Pinpoint the cell where the given text exists, returning its (X, Y) midpoint coordinate. 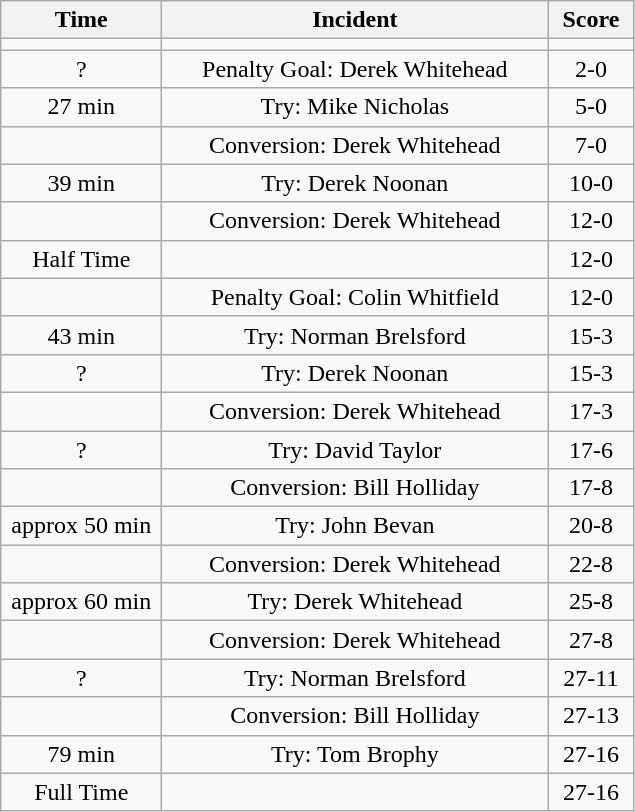
7-0 (591, 145)
Incident (355, 20)
27-13 (591, 716)
79 min (82, 754)
10-0 (591, 183)
approx 50 min (82, 526)
17-6 (591, 449)
Try: Derek Whitehead (355, 602)
Penalty Goal: Colin Whitfield (355, 297)
39 min (82, 183)
Try: David Taylor (355, 449)
43 min (82, 335)
Score (591, 20)
Half Time (82, 259)
27-11 (591, 678)
Try: John Bevan (355, 526)
27-8 (591, 640)
17-8 (591, 488)
Full Time (82, 792)
approx 60 min (82, 602)
Try: Mike Nicholas (355, 107)
17-3 (591, 411)
25-8 (591, 602)
5-0 (591, 107)
22-8 (591, 564)
Time (82, 20)
27 min (82, 107)
2-0 (591, 69)
Penalty Goal: Derek Whitehead (355, 69)
Try: Tom Brophy (355, 754)
20-8 (591, 526)
